Search for the cell housing the specified text and yield its [X, Y] center coordinate. 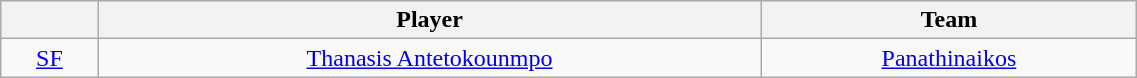
Team [949, 20]
SF [50, 58]
Panathinaikos [949, 58]
Thanasis Antetokounmpo [430, 58]
Player [430, 20]
